Provide the (x, y) coordinate of the cell's center where the given text is located.  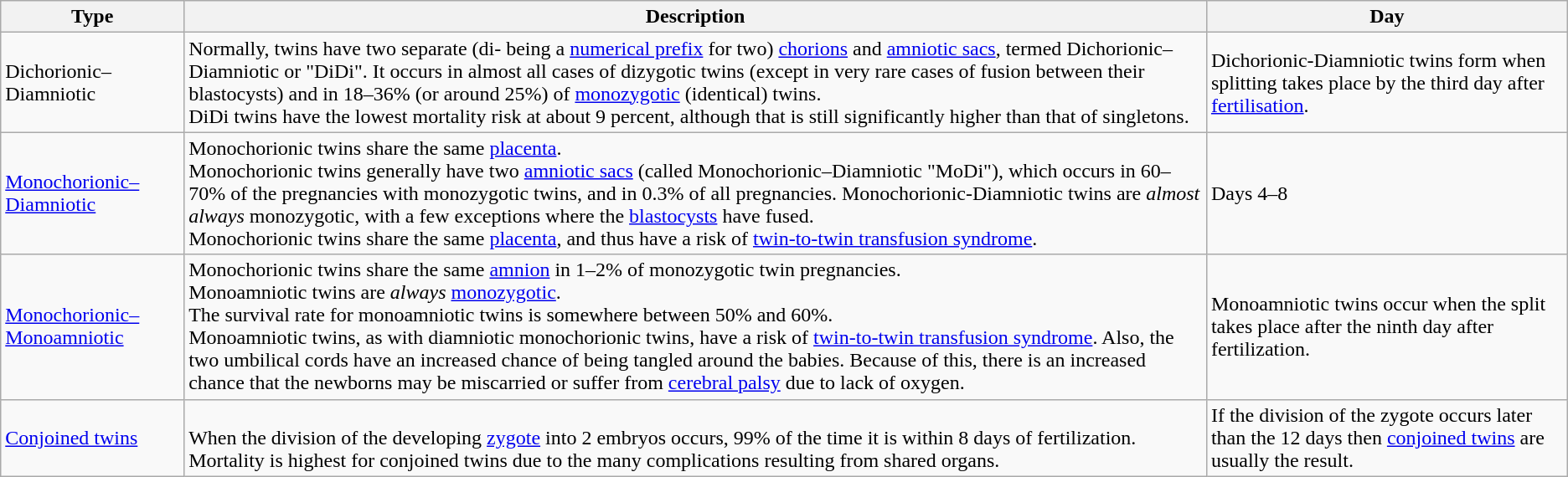
Dichorionic-Diamniotic twins form when splitting takes place by the third day after fertilisation. (1387, 82)
Monochorionic–Diamniotic (92, 193)
Days 4–8 (1387, 193)
Day (1387, 17)
Conjoined twins (92, 438)
Monochorionic–Monoamniotic (92, 326)
Description (695, 17)
Type (92, 17)
If the division of the zygote occurs later than the 12 days then conjoined twins are usually the result. (1387, 438)
Monoamniotic twins occur when the split takes place after the ninth day after fertilization. (1387, 326)
Dichorionic–Diamniotic (92, 82)
